Determine the [x, y] coordinate at the center of the cell enclosing the given text.  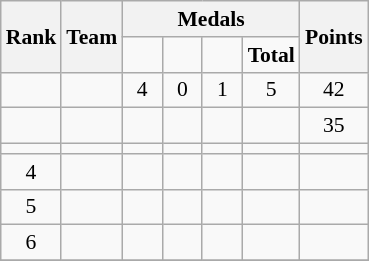
Rank [32, 36]
1 [222, 90]
42 [334, 90]
Total [272, 55]
Team [92, 36]
6 [32, 243]
Medals [211, 19]
35 [334, 126]
0 [182, 90]
Points [334, 36]
